Return (x, y) of the center of cell containing provided text 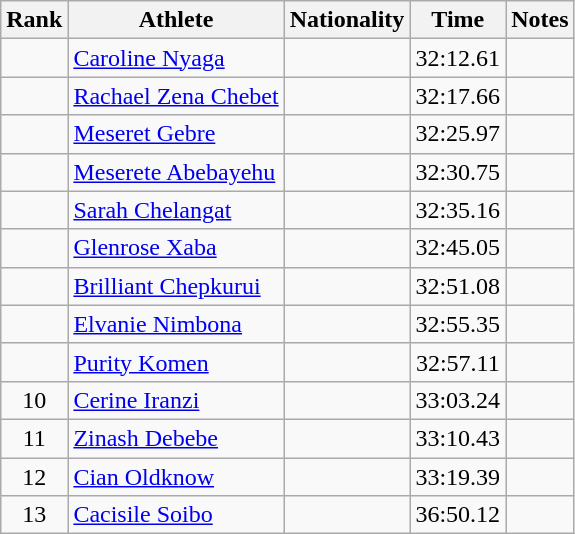
32:45.05 (458, 248)
Athlete (176, 20)
33:19.39 (458, 477)
Cacisile Soibo (176, 515)
Time (458, 20)
Cerine Iranzi (176, 400)
Nationality (347, 20)
32:51.08 (458, 286)
Meseret Gebre (176, 134)
10 (34, 400)
Rachael Zena Chebet (176, 96)
32:35.16 (458, 210)
32:55.35 (458, 324)
Brilliant Chepkurui (176, 286)
Glenrose Xaba (176, 248)
Zinash Debebe (176, 438)
Cian Oldknow (176, 477)
Caroline Nyaga (176, 58)
32:30.75 (458, 172)
Elvanie Nimbona (176, 324)
Rank (34, 20)
32:57.11 (458, 362)
Sarah Chelangat (176, 210)
32:25.97 (458, 134)
36:50.12 (458, 515)
33:03.24 (458, 400)
32:17.66 (458, 96)
13 (34, 515)
12 (34, 477)
Meserete Abebayehu (176, 172)
11 (34, 438)
32:12.61 (458, 58)
33:10.43 (458, 438)
Purity Komen (176, 362)
Notes (540, 20)
